Identify which cell holds the provided text, then report its [X, Y] central coordinate. 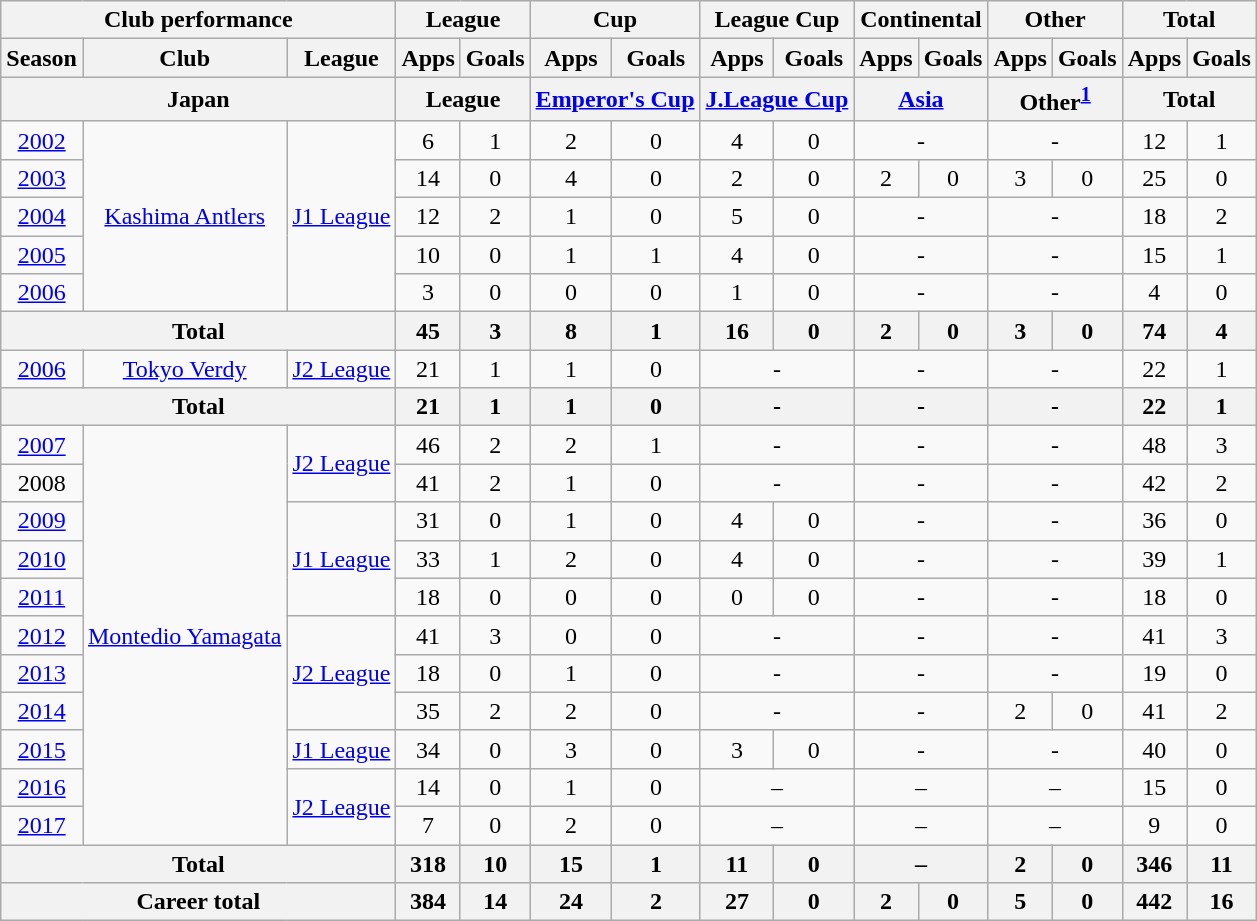
25 [1154, 178]
48 [1154, 445]
Continental [921, 20]
2005 [42, 255]
35 [428, 711]
Other [1055, 20]
Kashima Antlers [184, 216]
40 [1154, 749]
39 [1154, 559]
384 [428, 902]
2008 [42, 483]
442 [1154, 902]
46 [428, 445]
2010 [42, 559]
Asia [921, 100]
8 [571, 331]
7 [428, 826]
27 [737, 902]
318 [428, 864]
9 [1154, 826]
Club performance [198, 20]
League Cup [777, 20]
34 [428, 749]
2013 [42, 673]
2002 [42, 140]
2011 [42, 597]
Other1 [1055, 100]
6 [428, 140]
2004 [42, 217]
36 [1154, 521]
Japan [198, 100]
Emperor's Cup [615, 100]
19 [1154, 673]
346 [1154, 864]
2009 [42, 521]
2003 [42, 178]
45 [428, 331]
2014 [42, 711]
2007 [42, 445]
Tokyo Verdy [184, 369]
Club [184, 58]
31 [428, 521]
42 [1154, 483]
Montedio Yamagata [184, 636]
2016 [42, 787]
33 [428, 559]
Season [42, 58]
74 [1154, 331]
2015 [42, 749]
Cup [615, 20]
J.League Cup [777, 100]
24 [571, 902]
2012 [42, 635]
2017 [42, 826]
Career total [198, 902]
